Capture the cell that displays the provided text and extract its (x, y) central coordinate. 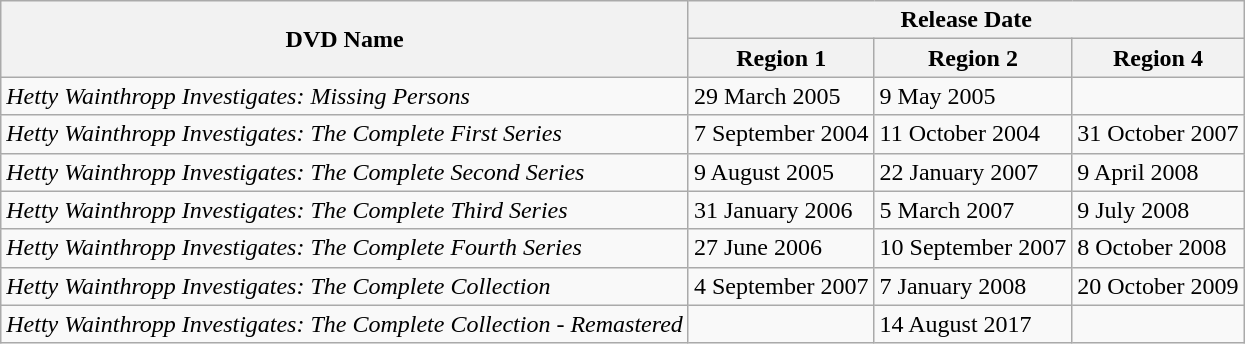
9 July 2008 (1158, 210)
Hetty Wainthropp Investigates: Missing Persons (345, 96)
5 March 2007 (973, 210)
9 April 2008 (1158, 172)
4 September 2007 (781, 286)
Region 2 (973, 58)
Hetty Wainthropp Investigates: The Complete First Series (345, 134)
22 January 2007 (973, 172)
11 October 2004 (973, 134)
27 June 2006 (781, 248)
Release Date (966, 20)
9 August 2005 (781, 172)
9 May 2005 (973, 96)
10 September 2007 (973, 248)
Hetty Wainthropp Investigates: The Complete Third Series (345, 210)
Hetty Wainthropp Investigates: The Complete Fourth Series (345, 248)
Region 1 (781, 58)
7 January 2008 (973, 286)
29 March 2005 (781, 96)
Hetty Wainthropp Investigates: The Complete Collection (345, 286)
Hetty Wainthropp Investigates: The Complete Second Series (345, 172)
7 September 2004 (781, 134)
20 October 2009 (1158, 286)
Hetty Wainthropp Investigates: The Complete Collection - Remastered (345, 324)
DVD Name (345, 39)
8 October 2008 (1158, 248)
Region 4 (1158, 58)
31 October 2007 (1158, 134)
31 January 2006 (781, 210)
14 August 2017 (973, 324)
